Identify which cell holds the provided text, then report its (x, y) central coordinate. 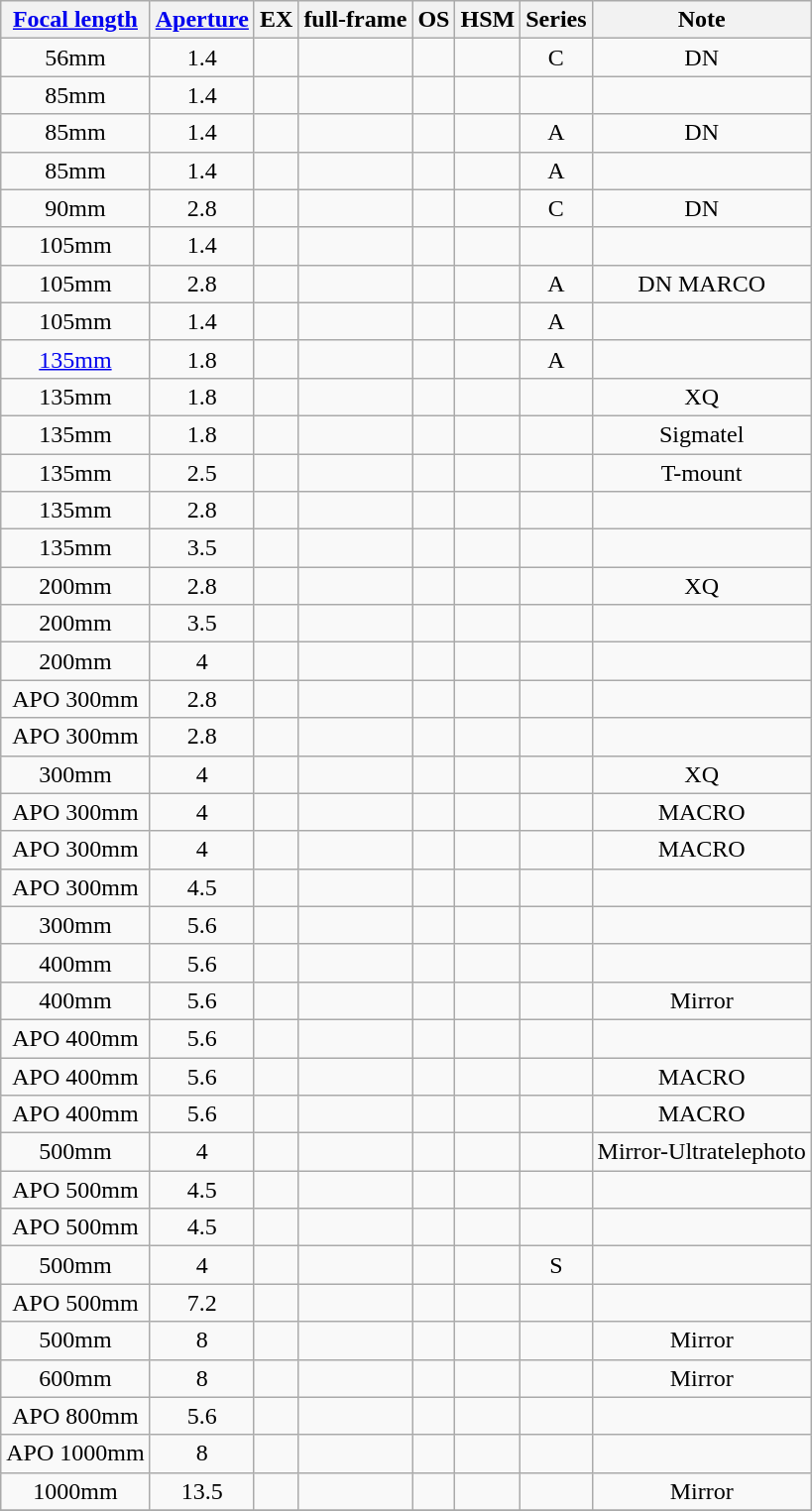
OS (434, 20)
APO 1000mm (75, 1453)
2.5 (202, 473)
full-frame (355, 20)
1000mm (75, 1491)
600mm (75, 1378)
90mm (75, 208)
13.5 (202, 1491)
T-mount (702, 473)
EX (276, 20)
56mm (75, 58)
DN MARCO (702, 284)
S (556, 1265)
Focal length (75, 20)
HSM (488, 20)
7.2 (202, 1303)
Note (702, 20)
Aperture (202, 20)
Mirror-Ultratelephoto (702, 1152)
APO 800mm (75, 1416)
Series (556, 20)
Sigmatel (702, 434)
